Return the [X, Y] coordinate for the center point of the cell that contains the specified text.  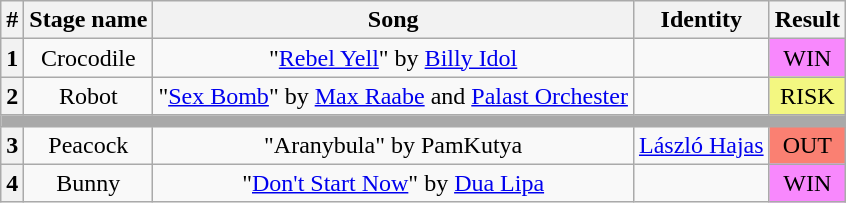
2 [12, 96]
"Aranybula" by PamKutya [394, 145]
Crocodile [88, 58]
RISK [807, 96]
OUT [807, 145]
4 [12, 183]
"Rebel Yell" by Billy Idol [394, 58]
Peacock [88, 145]
Robot [88, 96]
1 [12, 58]
"Sex Bomb" by Max Raabe and Palast Orchester [394, 96]
Song [394, 20]
László Hajas [701, 145]
Stage name [88, 20]
"Don't Start Now" by Dua Lipa [394, 183]
# [12, 20]
Identity [701, 20]
Bunny [88, 183]
Result [807, 20]
3 [12, 145]
